Identify which cell holds the provided text, then report its [x, y] central coordinate. 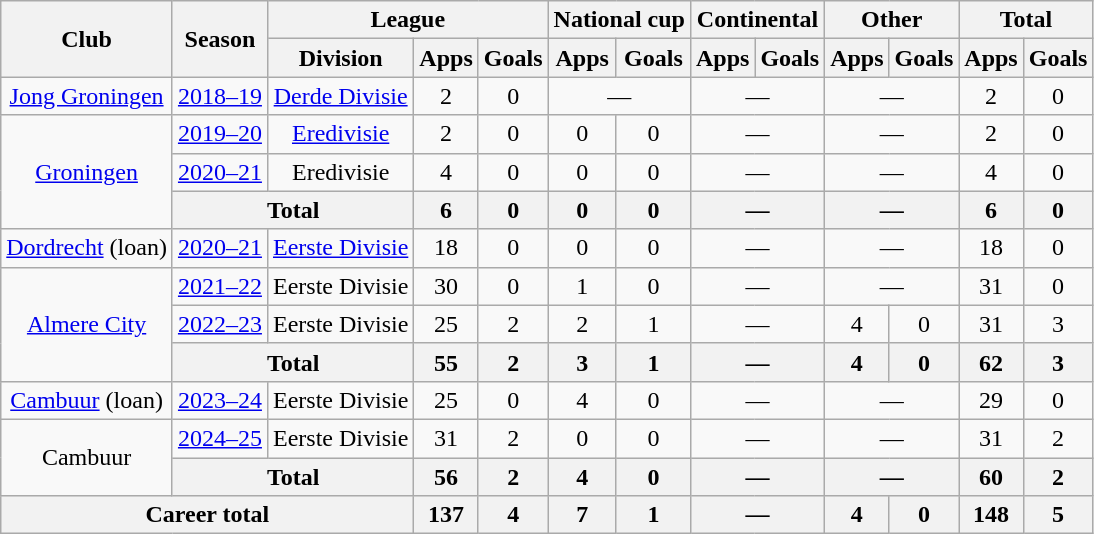
62 [991, 362]
Almere City [87, 324]
30 [446, 286]
Jong Groningen [87, 96]
Division [340, 58]
2024–25 [220, 438]
55 [446, 362]
7 [582, 515]
Career total [208, 515]
148 [991, 515]
2018–19 [220, 96]
Cambuur (loan) [87, 400]
2022–23 [220, 324]
Derde Divisie [340, 96]
Dordrecht (loan) [87, 248]
60 [991, 477]
5 [1058, 515]
Continental [757, 20]
Season [220, 39]
Cambuur [87, 457]
League [408, 20]
2023–24 [220, 400]
Groningen [87, 172]
29 [991, 400]
National cup [619, 20]
Club [87, 39]
56 [446, 477]
Other [892, 20]
2021–22 [220, 286]
137 [446, 515]
2019–20 [220, 134]
